Search for the cell housing the specified text and yield its (x, y) center coordinate. 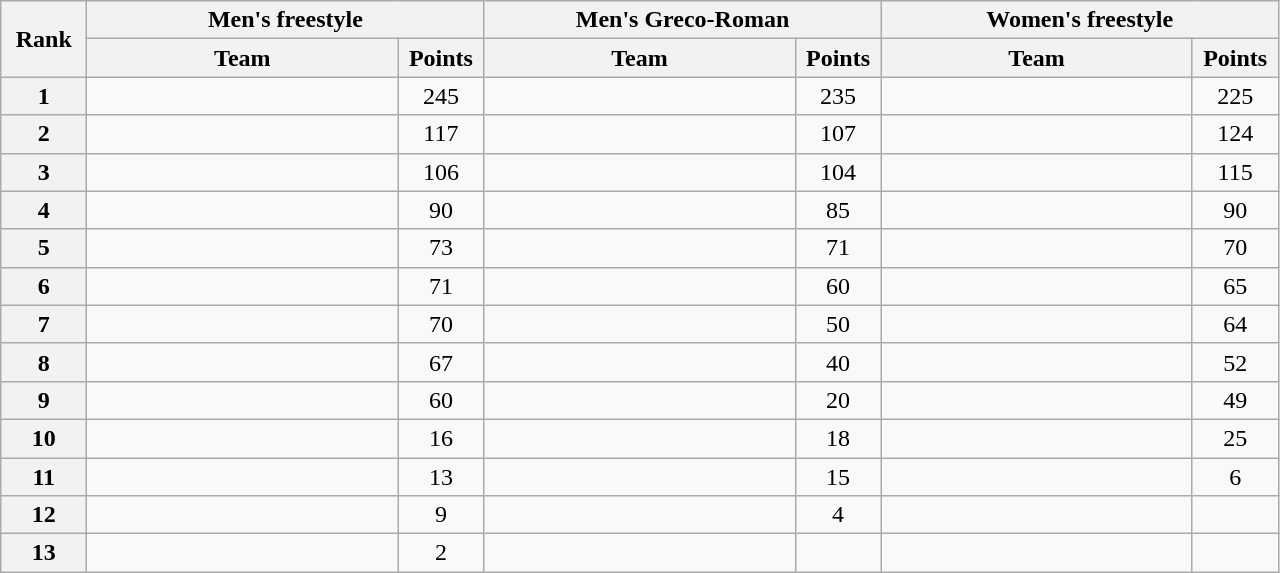
65 (1235, 286)
11 (44, 477)
15 (838, 477)
Men's freestyle (286, 20)
7 (44, 324)
106 (441, 172)
50 (838, 324)
64 (1235, 324)
225 (1235, 96)
16 (441, 438)
25 (1235, 438)
1 (44, 96)
10 (44, 438)
67 (441, 362)
12 (44, 515)
245 (441, 96)
235 (838, 96)
Women's freestyle (1080, 20)
20 (838, 400)
104 (838, 172)
5 (44, 248)
Men's Greco-Roman (682, 20)
107 (838, 134)
8 (44, 362)
49 (1235, 400)
52 (1235, 362)
73 (441, 248)
40 (838, 362)
117 (441, 134)
18 (838, 438)
3 (44, 172)
115 (1235, 172)
85 (838, 210)
124 (1235, 134)
Rank (44, 39)
